Search for the cell housing the specified text and yield its [x, y] center coordinate. 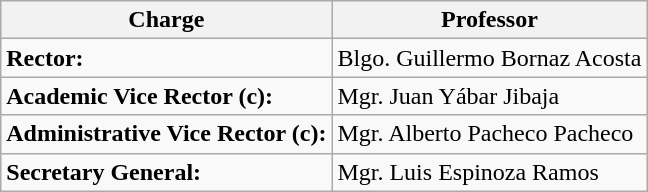
Academic Vice Rector (c): [166, 96]
Mgr. Luis Espinoza Ramos [490, 172]
Professor [490, 20]
Charge [166, 20]
Rector: [166, 58]
Secretary General: [166, 172]
Mgr. Alberto Pacheco Pacheco [490, 134]
Blgo. Guillermo Bornaz Acosta [490, 58]
Administrative Vice Rector (c): [166, 134]
Mgr. Juan Yábar Jibaja [490, 96]
